Capture the cell that displays the provided text and extract its (x, y) central coordinate. 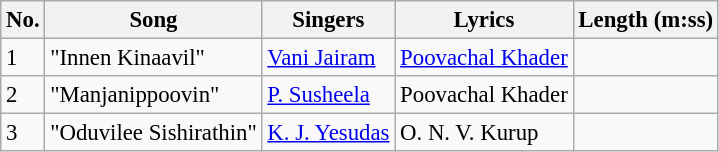
Length (m:ss) (646, 20)
Lyrics (484, 20)
P. Susheela (328, 95)
"Manjanippoovin" (154, 95)
Singers (328, 20)
K. J. Yesudas (328, 133)
Song (154, 20)
3 (23, 133)
1 (23, 58)
No. (23, 20)
"Innen Kinaavil" (154, 58)
Vani Jairam (328, 58)
O. N. V. Kurup (484, 133)
"Oduvilee Sishirathin" (154, 133)
2 (23, 95)
